For the text-containing cell, return its midpoint in (X, Y) coordinate format. 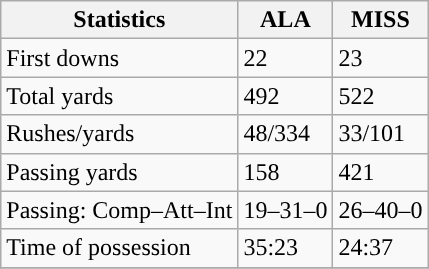
522 (380, 96)
33/101 (380, 134)
19–31–0 (286, 210)
421 (380, 172)
26–40–0 (380, 210)
158 (286, 172)
Time of possession (120, 248)
First downs (120, 58)
48/334 (286, 134)
Rushes/yards (120, 134)
Passing: Comp–Att–Int (120, 210)
35:23 (286, 248)
Total yards (120, 96)
22 (286, 58)
Passing yards (120, 172)
492 (286, 96)
Statistics (120, 20)
23 (380, 58)
ALA (286, 20)
24:37 (380, 248)
MISS (380, 20)
